Identify which cell holds the provided text, then report its (X, Y) central coordinate. 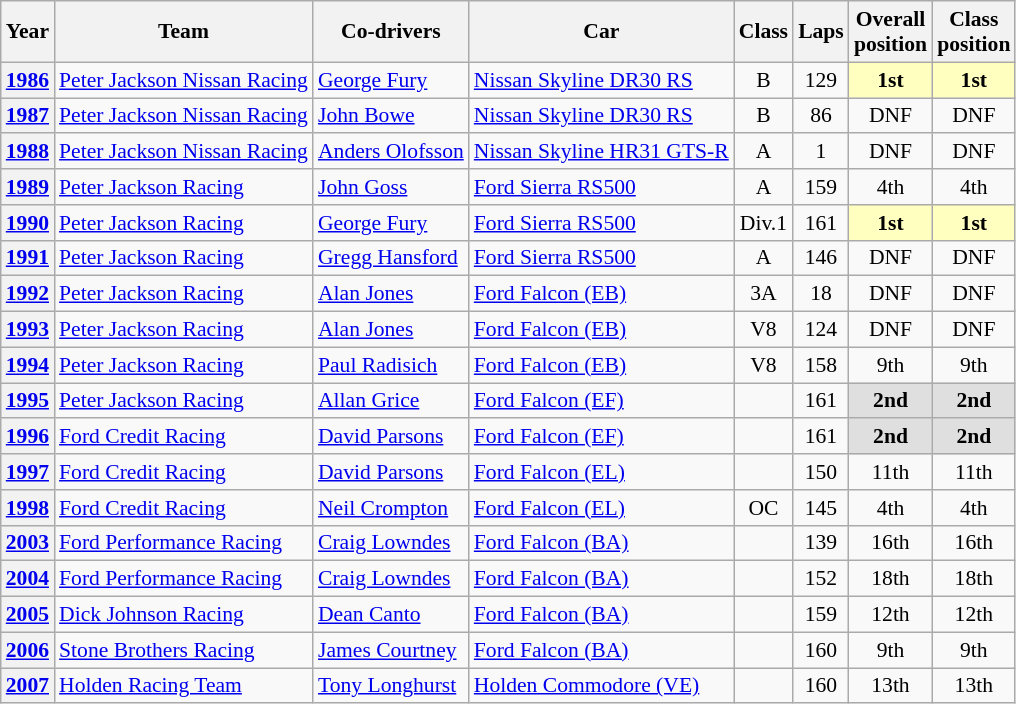
2006 (28, 650)
124 (821, 330)
1996 (28, 437)
Stone Brothers Racing (184, 650)
2003 (28, 543)
1992 (28, 294)
John Goss (391, 187)
Nissan Skyline HR31 GTS-R (602, 152)
Paul Radisich (391, 365)
2007 (28, 686)
Car (602, 32)
Dick Johnson Racing (184, 615)
Overallposition (890, 32)
2004 (28, 579)
Year (28, 32)
1989 (28, 187)
John Bowe (391, 116)
139 (821, 543)
Classposition (974, 32)
1994 (28, 365)
1990 (28, 223)
Div.1 (764, 223)
1998 (28, 508)
146 (821, 258)
152 (821, 579)
Holden Commodore (VE) (602, 686)
2005 (28, 615)
Laps (821, 32)
1 (821, 152)
Anders Olofsson (391, 152)
Class (764, 32)
145 (821, 508)
1991 (28, 258)
1993 (28, 330)
Team (184, 32)
158 (821, 365)
3A (764, 294)
Allan Grice (391, 401)
1995 (28, 401)
1987 (28, 116)
Holden Racing Team (184, 686)
Gregg Hansford (391, 258)
Dean Canto (391, 615)
86 (821, 116)
150 (821, 472)
129 (821, 80)
James Courtney (391, 650)
OC (764, 508)
1986 (28, 80)
Neil Crompton (391, 508)
18 (821, 294)
1988 (28, 152)
1997 (28, 472)
Tony Longhurst (391, 686)
Co-drivers (391, 32)
